For the text-containing cell, return its midpoint in [X, Y] coordinate format. 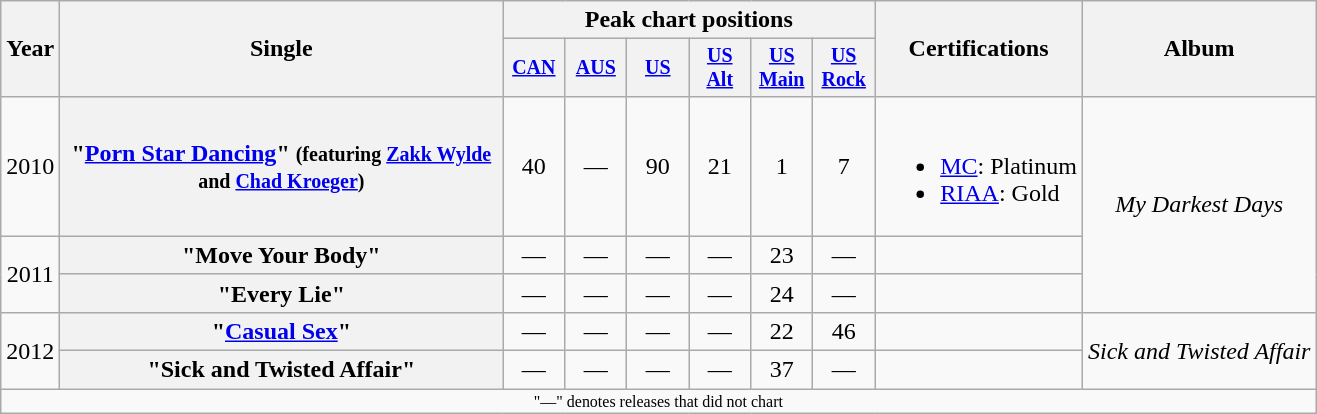
USAlt [720, 68]
AUS [596, 68]
Peak chart positions [689, 20]
"Casual Sex" [282, 331]
CAN [534, 68]
"Sick and Twisted Affair" [282, 370]
"—" denotes releases that did not chart [658, 401]
2012 [30, 350]
My Darkest Days [1199, 204]
24 [782, 293]
Sick and Twisted Affair [1199, 350]
MC: PlatinumRIAA: Gold [979, 166]
22 [782, 331]
23 [782, 255]
Certifications [979, 49]
2011 [30, 274]
"Porn Star Dancing" (featuring Zakk Wylde and Chad Kroeger) [282, 166]
US Rock [844, 68]
Single [282, 49]
37 [782, 370]
USMain [782, 68]
1 [782, 166]
Year [30, 49]
21 [720, 166]
7 [844, 166]
Album [1199, 49]
"Every Lie" [282, 293]
90 [658, 166]
40 [534, 166]
2010 [30, 166]
46 [844, 331]
"Move Your Body" [282, 255]
US [658, 68]
